Determine the (x, y) coordinate at the center of the cell enclosing the given text.  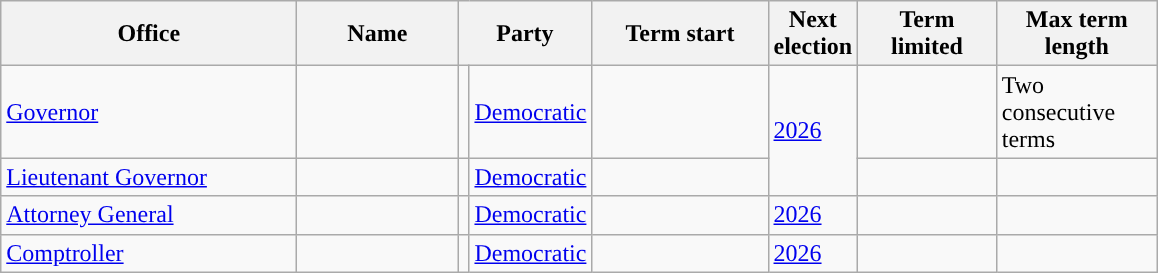
Two consecutive terms (1076, 112)
Lieutenant Governor (149, 177)
Name (378, 34)
Attorney General (149, 215)
Max term length (1076, 34)
Next election (813, 34)
Governor (149, 112)
Term start (680, 34)
Office (149, 34)
Party (525, 34)
Comptroller (149, 253)
Term limited (928, 34)
